Pinpoint the cell where the given text exists, returning its [x, y] midpoint coordinate. 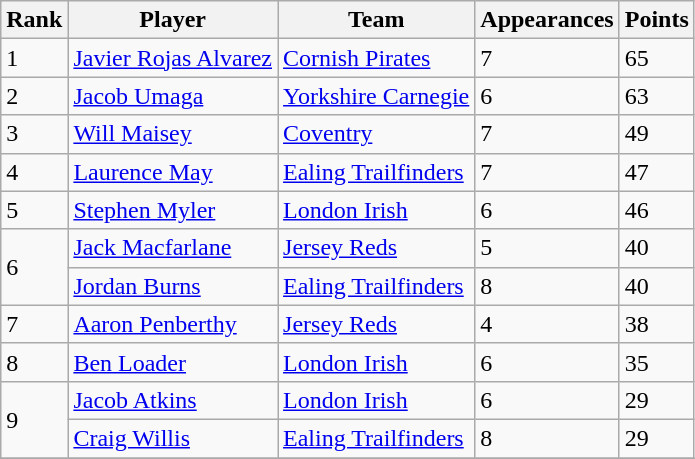
1 [34, 58]
Jacob Atkins [173, 400]
Team [376, 20]
3 [34, 134]
Jack Macfarlane [173, 248]
Ben Loader [173, 362]
9 [34, 419]
Appearances [547, 20]
49 [656, 134]
Will Maisey [173, 134]
Jordan Burns [173, 286]
Player [173, 20]
Stephen Myler [173, 210]
Craig Willis [173, 438]
Points [656, 20]
35 [656, 362]
Laurence May [173, 172]
Cornish Pirates [376, 58]
65 [656, 58]
Coventry [376, 134]
Rank [34, 20]
38 [656, 324]
Yorkshire Carnegie [376, 96]
47 [656, 172]
63 [656, 96]
Aaron Penberthy [173, 324]
Jacob Umaga [173, 96]
2 [34, 96]
Javier Rojas Alvarez [173, 58]
46 [656, 210]
